Identify which cell holds the provided text, then report its [X, Y] central coordinate. 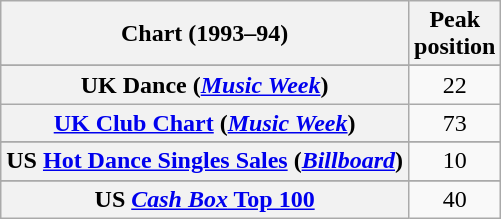
US Cash Box Top 100 [205, 199]
10 [455, 161]
UK Dance (Music Week) [205, 85]
40 [455, 199]
22 [455, 85]
UK Club Chart (Music Week) [205, 123]
US Hot Dance Singles Sales (Billboard) [205, 161]
Peakposition [455, 34]
Chart (1993–94) [205, 34]
73 [455, 123]
